Search for the cell housing the specified text and yield its (x, y) center coordinate. 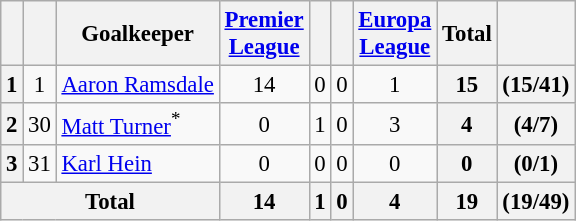
(19/49) (536, 202)
(4/7) (536, 124)
(0/1) (536, 164)
Goalkeeper (138, 34)
31 (40, 164)
Karl Hein (138, 164)
(15/41) (536, 85)
2 (12, 124)
Aaron Ramsdale (138, 85)
Matt Turner* (138, 124)
PremierLeague (264, 34)
19 (467, 202)
15 (467, 85)
EuropaLeague (395, 34)
30 (40, 124)
